For the text-containing cell, return its midpoint in (X, Y) coordinate format. 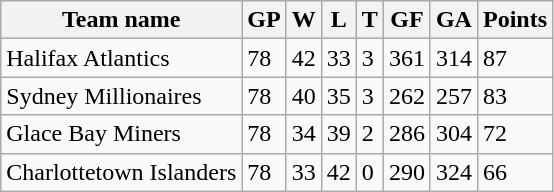
Charlottetown Islanders (122, 172)
Glace Bay Miners (122, 134)
324 (454, 172)
314 (454, 58)
0 (370, 172)
GF (406, 20)
66 (514, 172)
Team name (122, 20)
290 (406, 172)
GA (454, 20)
286 (406, 134)
83 (514, 96)
Halifax Atlantics (122, 58)
Points (514, 20)
T (370, 20)
Sydney Millionaires (122, 96)
262 (406, 96)
W (304, 20)
72 (514, 134)
257 (454, 96)
GP (264, 20)
361 (406, 58)
304 (454, 134)
L (338, 20)
2 (370, 134)
87 (514, 58)
35 (338, 96)
39 (338, 134)
40 (304, 96)
34 (304, 134)
